Locate the cell with the specified text and output its (X, Y) center coordinate. 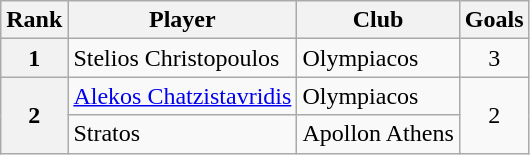
Rank (34, 20)
Goals (494, 20)
3 (494, 58)
Apollon Athens (378, 134)
Alekos Chatzistavridis (182, 96)
Stratos (182, 134)
1 (34, 58)
Player (182, 20)
Club (378, 20)
Stelios Christopoulos (182, 58)
